Output the (X, Y) coordinate of the center of the cell containing the given text.  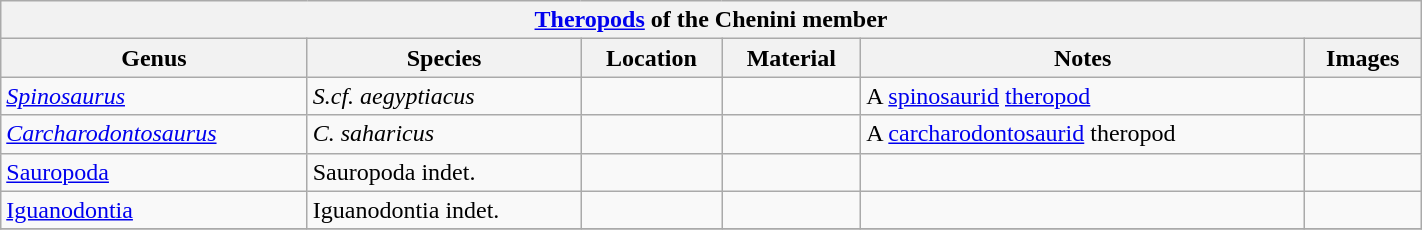
Genus (154, 58)
S.cf. aegyptiacus (444, 96)
Images (1362, 58)
Spinosaurus (154, 96)
Location (652, 58)
Species (444, 58)
Material (792, 58)
A carcharodontosaurid theropod (1083, 134)
Carcharodontosaurus (154, 134)
C. saharicus (444, 134)
A spinosaurid theropod (1083, 96)
Sauropoda indet. (444, 172)
Notes (1083, 58)
Sauropoda (154, 172)
Iguanodontia (154, 210)
Theropods of the Chenini member (711, 20)
Iguanodontia indet. (444, 210)
